Locate the cell with the specified text and output its (x, y) center coordinate. 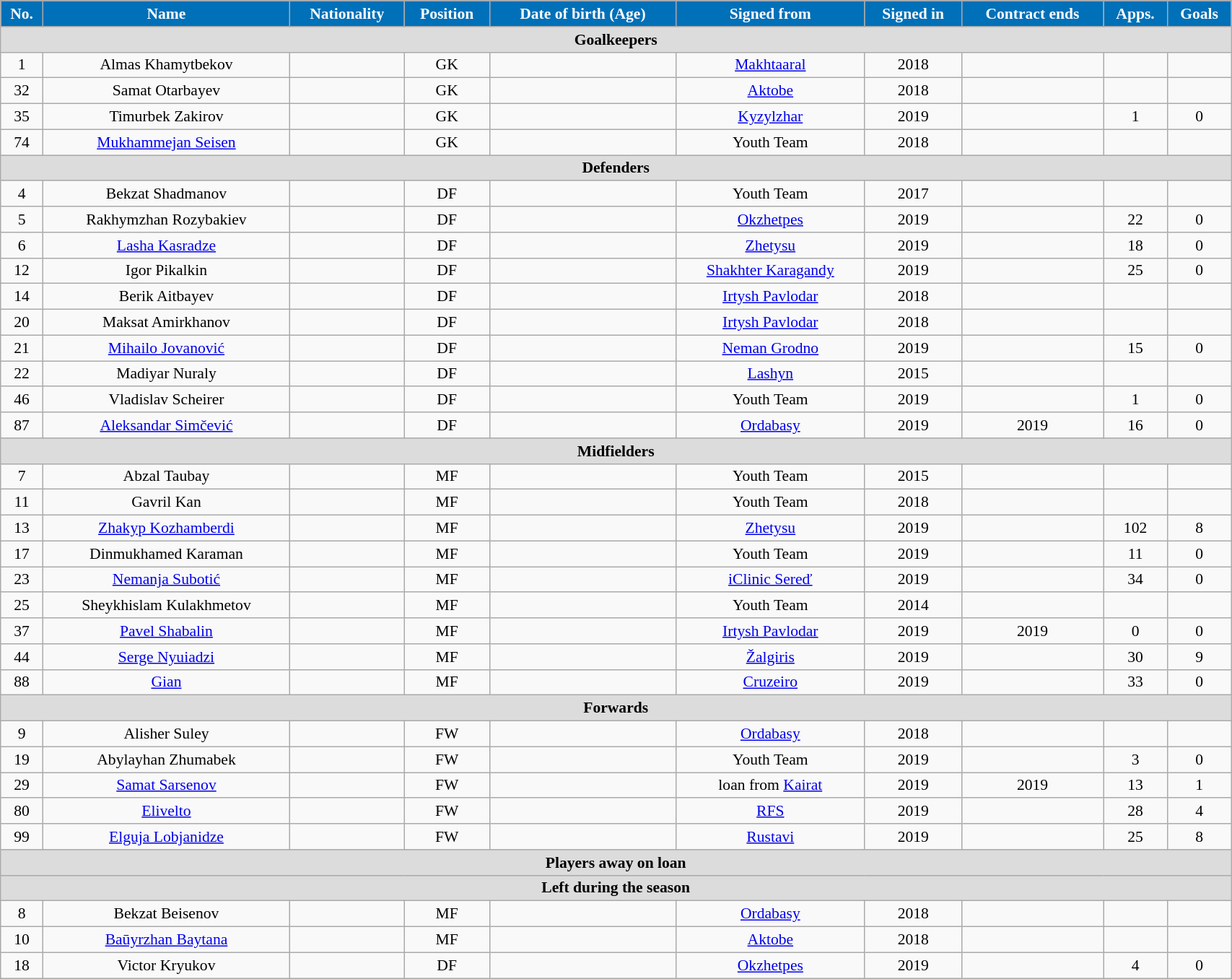
Rustavi (771, 837)
Neman Grodno (771, 348)
Lashyn (771, 374)
44 (22, 657)
Vladislav Scheirer (166, 400)
Aleksandar Simčević (166, 425)
Serge Nyuiadzi (166, 657)
Rakhymzhan Rozybakiev (166, 219)
Dinmukhamed Karaman (166, 554)
Samat Sarsenov (166, 786)
74 (22, 142)
Elguja Lobjanidze (166, 837)
Gian (166, 682)
Madiyar Nuraly (166, 374)
46 (22, 400)
88 (22, 682)
RFS (771, 812)
6 (22, 245)
Midfielders (616, 451)
35 (22, 117)
Date of birth (Age) (582, 14)
Timurbek Zakirov (166, 117)
87 (22, 425)
Maksat Amirkhanov (166, 323)
Forwards (616, 708)
Mukhammejan Seisen (166, 142)
Sheykhislam Kulakhmetov (166, 606)
10 (22, 940)
Mihailo Jovanović (166, 348)
16 (1136, 425)
Elivelto (166, 812)
Victor Kryukov (166, 965)
17 (22, 554)
Baūyrzhan Baytana (166, 940)
3 (1136, 760)
Bekzat Beisenov (166, 914)
Defenders (616, 168)
Left during the season (616, 888)
Pavel Shabalin (166, 631)
Signed in (913, 14)
23 (22, 580)
Makhtaaral (771, 65)
Cruzeiro (771, 682)
Kyzylzhar (771, 117)
5 (22, 219)
80 (22, 812)
14 (22, 297)
20 (22, 323)
7 (22, 477)
Lasha Kasradze (166, 245)
32 (22, 91)
Berik Aitbayev (166, 297)
29 (22, 786)
Žalgiris (771, 657)
12 (22, 271)
Gavril Kan (166, 502)
Contract ends (1032, 14)
Almas Khamytbekov (166, 65)
37 (22, 631)
2017 (913, 194)
Abylayhan Zhumabek (166, 760)
99 (22, 837)
30 (1136, 657)
Alisher Suley (166, 734)
loan from Kairat (771, 786)
2014 (913, 606)
19 (22, 760)
Nemanja Subotić (166, 580)
102 (1136, 528)
Igor Pikalkin (166, 271)
iClinic Sereď (771, 580)
Samat Otarbayev (166, 91)
Signed from (771, 14)
15 (1136, 348)
Apps. (1136, 14)
Nationality (347, 14)
Players away on loan (616, 863)
Bekzat Shadmanov (166, 194)
21 (22, 348)
34 (1136, 580)
Name (166, 14)
28 (1136, 812)
Zhakyp Kozhamberdi (166, 528)
Shakhter Karagandy (771, 271)
Goalkeepers (616, 40)
33 (1136, 682)
Goals (1199, 14)
Abzal Taubay (166, 477)
No. (22, 14)
Position (447, 14)
